Pinpoint the cell where the given text exists, returning its (X, Y) midpoint coordinate. 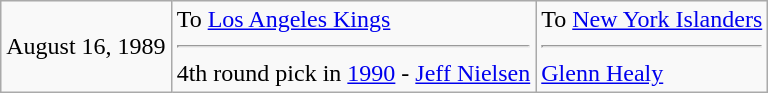
To Los Angeles Kings4th round pick in 1990 - Jeff Nielsen (354, 47)
August 16, 1989 (86, 47)
To New York IslandersGlenn Healy (652, 47)
